Locate the cell with the specified text and output its (x, y) center coordinate. 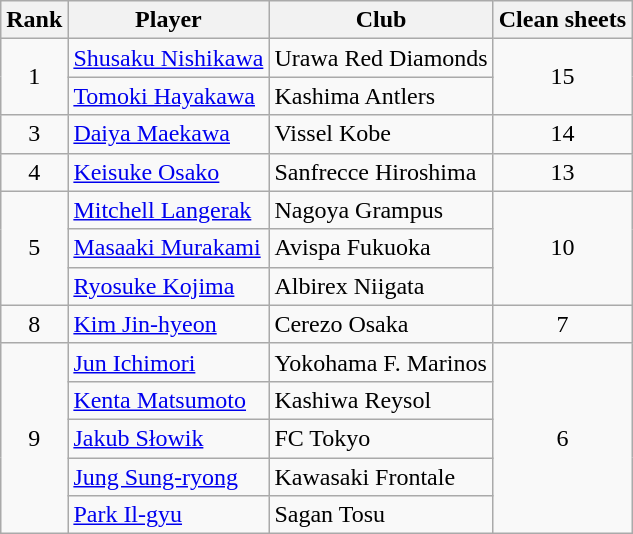
Clean sheets (562, 20)
4 (34, 172)
5 (34, 248)
9 (34, 438)
Kim Jin-hyeon (168, 324)
Nagoya Grampus (381, 210)
14 (562, 134)
Masaaki Murakami (168, 248)
Tomoki Hayakawa (168, 96)
Mitchell Langerak (168, 210)
Park Il-gyu (168, 515)
Rank (34, 20)
6 (562, 438)
Keisuke Osako (168, 172)
1 (34, 77)
Sanfrecce Hiroshima (381, 172)
Jakub Słowik (168, 438)
Jun Ichimori (168, 362)
10 (562, 248)
Yokohama F. Marinos (381, 362)
Shusaku Nishikawa (168, 58)
13 (562, 172)
FC Tokyo (381, 438)
Kenta Matsumoto (168, 400)
Vissel Kobe (381, 134)
Jung Sung-ryong (168, 477)
Kawasaki Frontale (381, 477)
7 (562, 324)
Kashiwa Reysol (381, 400)
Avispa Fukuoka (381, 248)
Daiya Maekawa (168, 134)
Ryosuke Kojima (168, 286)
Albirex Niigata (381, 286)
Sagan Tosu (381, 515)
Player (168, 20)
8 (34, 324)
15 (562, 77)
Urawa Red Diamonds (381, 58)
Kashima Antlers (381, 96)
Cerezo Osaka (381, 324)
Club (381, 20)
3 (34, 134)
